Capture the cell that displays the provided text and extract its (x, y) central coordinate. 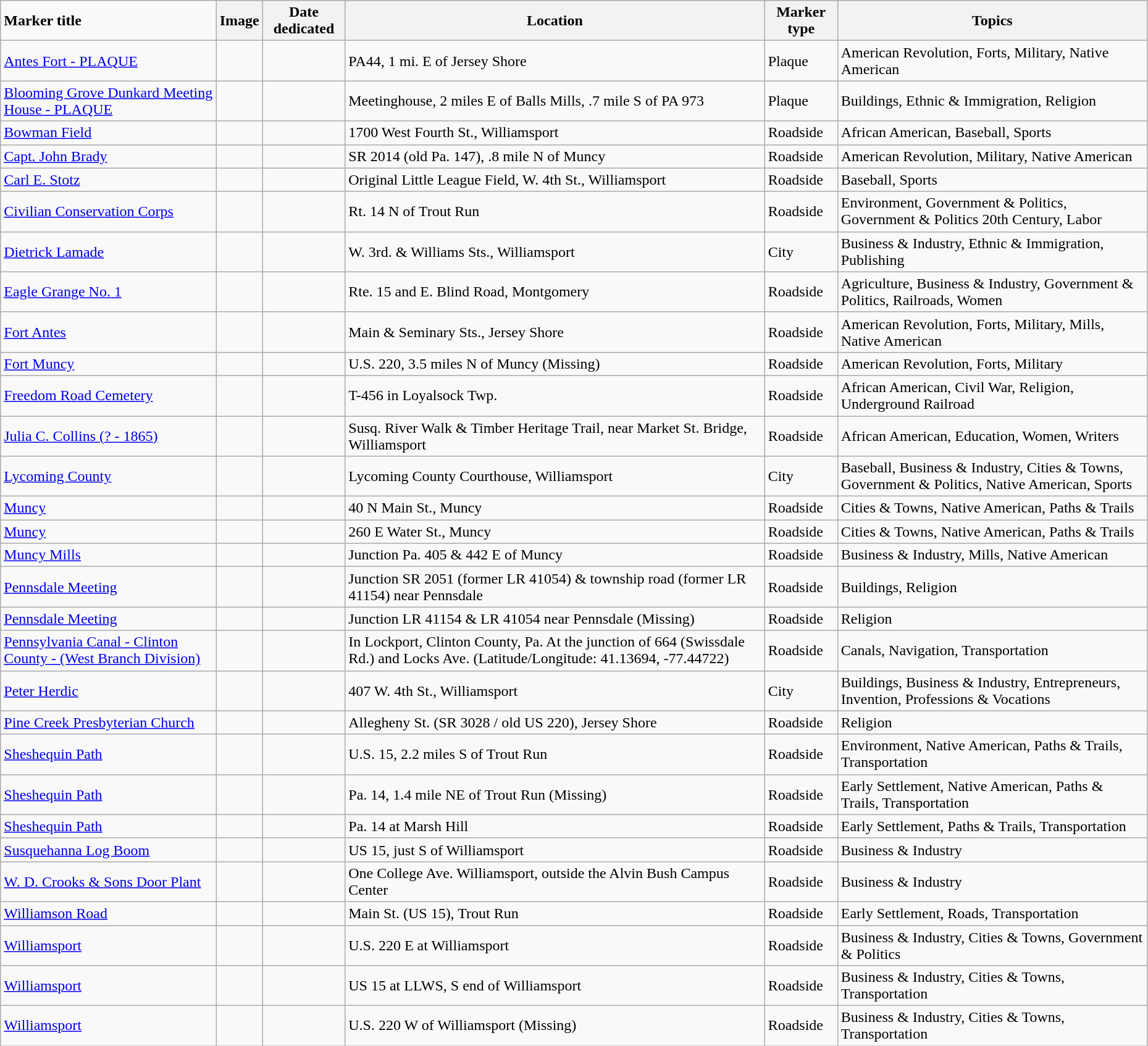
Williamson Road (109, 913)
Pine Creek Presbyterian Church (109, 722)
40 N Main St., Muncy (555, 508)
Junction SR 2051 (former LR 41054) & township road (former LR 41154) near Pennsdale (555, 587)
Pa. 14 at Marsh Hill (555, 826)
Business & Industry, Mills, Native American (992, 555)
Lycoming County Courthouse, Williamsport (555, 477)
Meetinghouse, 2 miles E of Balls Mills, .7 mile S of PA 973 (555, 101)
Environment, Government & Politics, Government & Politics 20th Century, Labor (992, 211)
1700 West Fourth St., Williamsport (555, 133)
Pa. 14, 1.4 mile NE of Trout Run (Missing) (555, 794)
PA44, 1 mi. E of Jersey Shore (555, 61)
American Revolution, Forts, Military, Mills, Native American (992, 332)
Baseball, Sports (992, 180)
African American, Civil War, Religion, Underground Railroad (992, 395)
Blooming Grove Dunkard Meeting House - PLAQUE (109, 101)
Business & Industry, Ethnic & Immigration, Publishing (992, 252)
Carl E. Stotz (109, 180)
U.S. 220, 3.5 miles N of Muncy (Missing) (555, 364)
Antes Fort - PLAQUE (109, 61)
W. 3rd. & Williams Sts., Williamsport (555, 252)
Environment, Native American, Paths & Trails, Transportation (992, 755)
Rte. 15 and E. Blind Road, Montgomery (555, 291)
American Revolution, Military, Native American (992, 156)
Muncy Mills (109, 555)
Capt. John Brady (109, 156)
Date dedicated (304, 21)
Freedom Road Cemetery (109, 395)
Buildings, Business & Industry, Entrepreneurs, Invention, Professions & Vocations (992, 690)
African American, Baseball, Sports (992, 133)
U.S. 220 E at Williamsport (555, 945)
Julia C. Collins (? - 1865) (109, 436)
Peter Herdic (109, 690)
Topics (992, 21)
Susq. River Walk & Timber Heritage Trail, near Market St. Bridge, Williamsport (555, 436)
American Revolution, Forts, Military, Native American (992, 61)
Junction LR 41154 & LR 41054 near Pennsdale (Missing) (555, 619)
T-456 in Loyalsock Twp. (555, 395)
Original Little League Field, W. 4th St., Williamsport (555, 180)
In Lockport, Clinton County, Pa. At the junction of 664 (Swissdale Rd.) and Locks Ave. (Latitude/Longitude: 41.13694, -77.44722) (555, 651)
Marker title (109, 21)
Early Settlement, Paths & Trails, Transportation (992, 826)
Eagle Grange No. 1 (109, 291)
Agriculture, Business & Industry, Government & Politics, Railroads, Women (992, 291)
Junction Pa. 405 & 442 E of Muncy (555, 555)
260 E Water St., Muncy (555, 532)
Baseball, Business & Industry, Cities & Towns, Government & Politics, Native American, Sports (992, 477)
Marker type (801, 21)
Business & Industry, Cities & Towns, Government & Politics (992, 945)
Buildings, Ethnic & Immigration, Religion (992, 101)
U.S. 15, 2.2 miles S of Trout Run (555, 755)
African American, Education, Women, Writers (992, 436)
W. D. Crooks & Sons Door Plant (109, 882)
Dietrick Lamade (109, 252)
American Revolution, Forts, Military (992, 364)
US 15, just S of Williamsport (555, 850)
Rt. 14 N of Trout Run (555, 211)
SR 2014 (old Pa. 147), .8 mile N of Muncy (555, 156)
Early Settlement, Native American, Paths & Trails, Transportation (992, 794)
407 W. 4th St., Williamsport (555, 690)
Main & Seminary Sts., Jersey Shore (555, 332)
Early Settlement, Roads, Transportation (992, 913)
Canals, Navigation, Transportation (992, 651)
Image (240, 21)
Pennsylvania Canal - Clinton County - (West Branch Division) (109, 651)
Civilian Conservation Corps (109, 211)
Buildings, Religion (992, 587)
Main St. (US 15), Trout Run (555, 913)
US 15 at LLWS, S end of Williamsport (555, 985)
Location (555, 21)
Bowman Field (109, 133)
One College Ave. Williamsport, outside the Alvin Bush Campus Center (555, 882)
Lycoming County (109, 477)
U.S. 220 W of Williamsport (Missing) (555, 1026)
Susquehanna Log Boom (109, 850)
Fort Muncy (109, 364)
Fort Antes (109, 332)
Allegheny St. (SR 3028 / old US 220), Jersey Shore (555, 722)
